Scan for the cell matching the given text and deliver its [X, Y] coordinate at center. 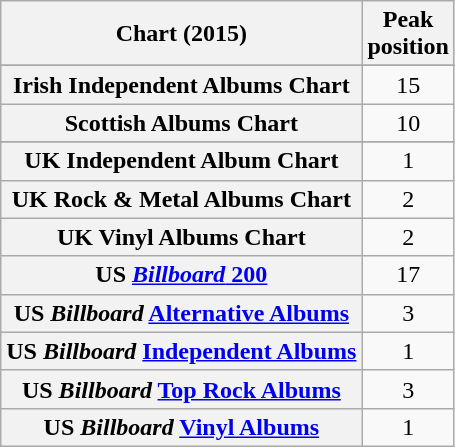
Chart (2015) [182, 34]
UK Rock & Metal Albums Chart [182, 199]
Irish Independent Albums Chart [182, 85]
US Billboard Vinyl Albums [182, 427]
Scottish Albums Chart [182, 123]
UK Independent Album Chart [182, 161]
10 [408, 123]
17 [408, 275]
US Billboard Alternative Albums [182, 313]
Peak position [408, 34]
US Billboard Top Rock Albums [182, 389]
15 [408, 85]
UK Vinyl Albums Chart [182, 237]
US Billboard 200 [182, 275]
US Billboard Independent Albums [182, 351]
